Locate the cell with the specified text and output its [x, y] center coordinate. 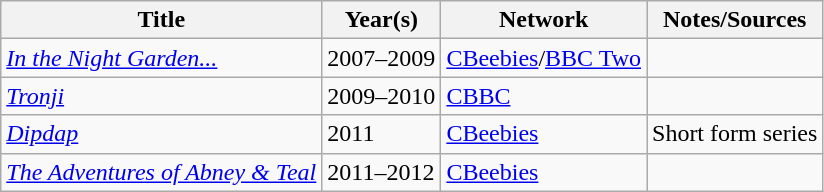
Notes/Sources [734, 20]
Dipdap [162, 134]
In the Night Garden... [162, 58]
Year(s) [382, 20]
Tronji [162, 96]
2011–2012 [382, 172]
2009–2010 [382, 96]
CBBC [544, 96]
Network [544, 20]
2011 [382, 134]
Short form series [734, 134]
2007–2009 [382, 58]
The Adventures of Abney & Teal [162, 172]
CBeebies/BBC Two [544, 58]
Title [162, 20]
